Extract the (X, Y) coordinate from the center of the cell holding the provided text.  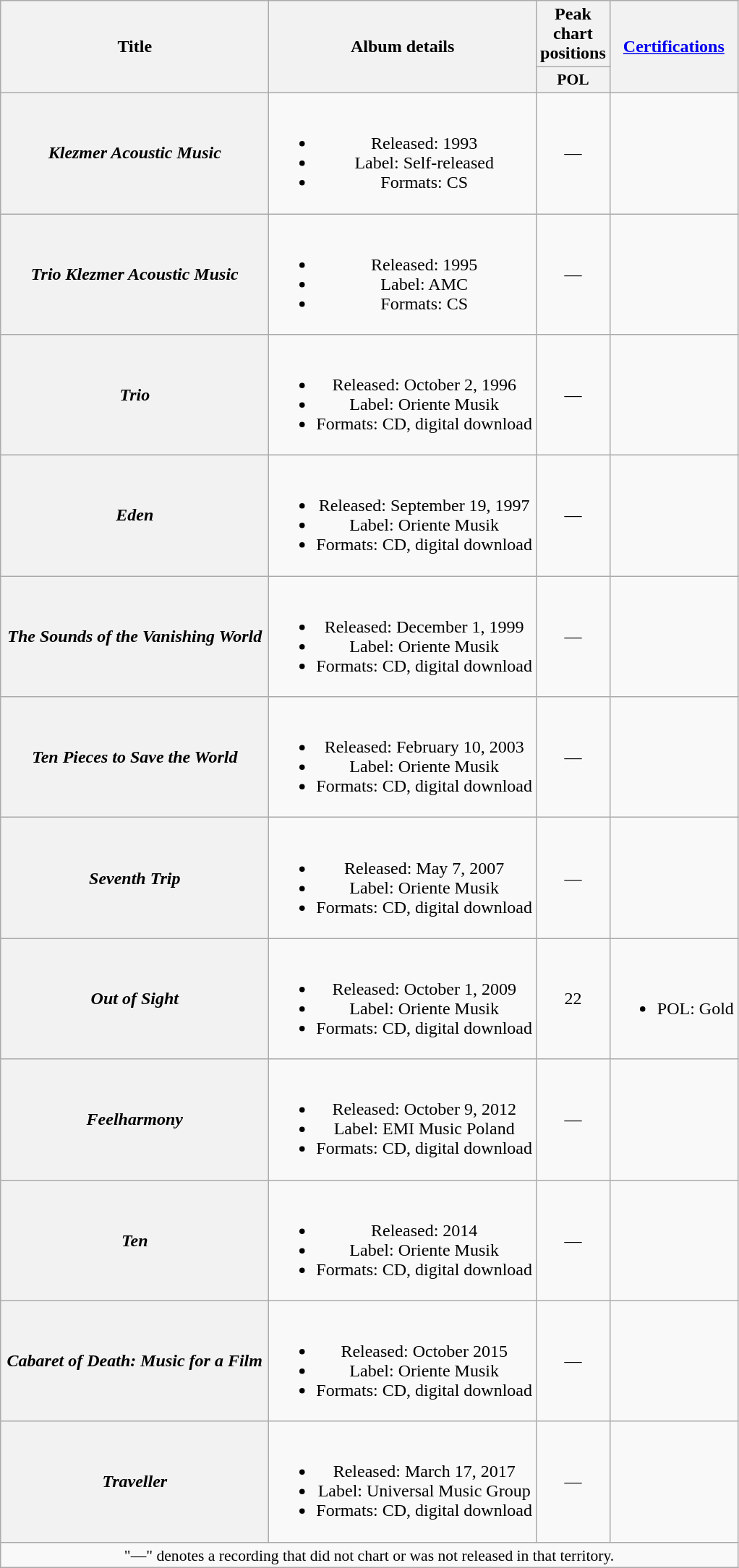
Cabaret of Death: Music for a Film (134, 1361)
Released: September 19, 1997Label: Oriente MusikFormats: CD, digital download (403, 516)
"—" denotes a recording that did not chart or was not released in that territory. (369, 1555)
Eden (134, 516)
Out of Sight (134, 999)
Released: October 1, 2009Label: Oriente MusikFormats: CD, digital download (403, 999)
POL (573, 80)
Released: October 2015Label: Oriente MusikFormats: CD, digital download (403, 1361)
Released: December 1, 1999Label: Oriente MusikFormats: CD, digital download (403, 636)
Klezmer Acoustic Music (134, 153)
Released: 1993Label: Self-releasedFormats: CS (403, 153)
Released: March 17, 2017Label: Universal Music GroupFormats: CD, digital download (403, 1482)
Released: 1995Label: AMCFormats: CS (403, 275)
Released: October 2, 1996Label: Oriente MusikFormats: CD, digital download (403, 395)
Certifications (674, 47)
The Sounds of the Vanishing World (134, 636)
Released: 2014Label: Oriente MusikFormats: CD, digital download (403, 1241)
Released: October 9, 2012Label: EMI Music PolandFormats: CD, digital download (403, 1119)
Ten (134, 1241)
Feelharmony (134, 1119)
Released: May 7, 2007Label: Oriente MusikFormats: CD, digital download (403, 878)
Peak chart positions (573, 34)
Trio Klezmer Acoustic Music (134, 275)
Ten Pieces to Save the World (134, 758)
Trio (134, 395)
POL: Gold (674, 999)
Seventh Trip (134, 878)
Traveller (134, 1482)
22 (573, 999)
Title (134, 47)
Album details (403, 47)
Released: February 10, 2003Label: Oriente MusikFormats: CD, digital download (403, 758)
